From the cell containing the given text, extract its center point as [X, Y] coordinate. 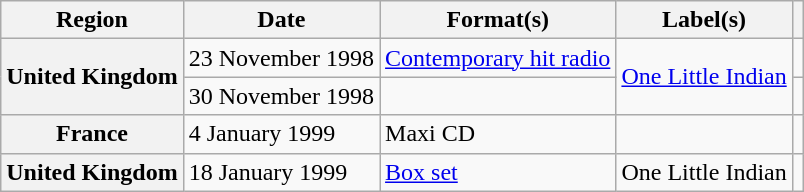
Date [281, 20]
Box set [498, 172]
Label(s) [704, 20]
France [92, 134]
4 January 1999 [281, 134]
18 January 1999 [281, 172]
30 November 1998 [281, 96]
Contemporary hit radio [498, 58]
Region [92, 20]
Maxi CD [498, 134]
Format(s) [498, 20]
23 November 1998 [281, 58]
